Scan for the cell matching the given text and deliver its [x, y] coordinate at center. 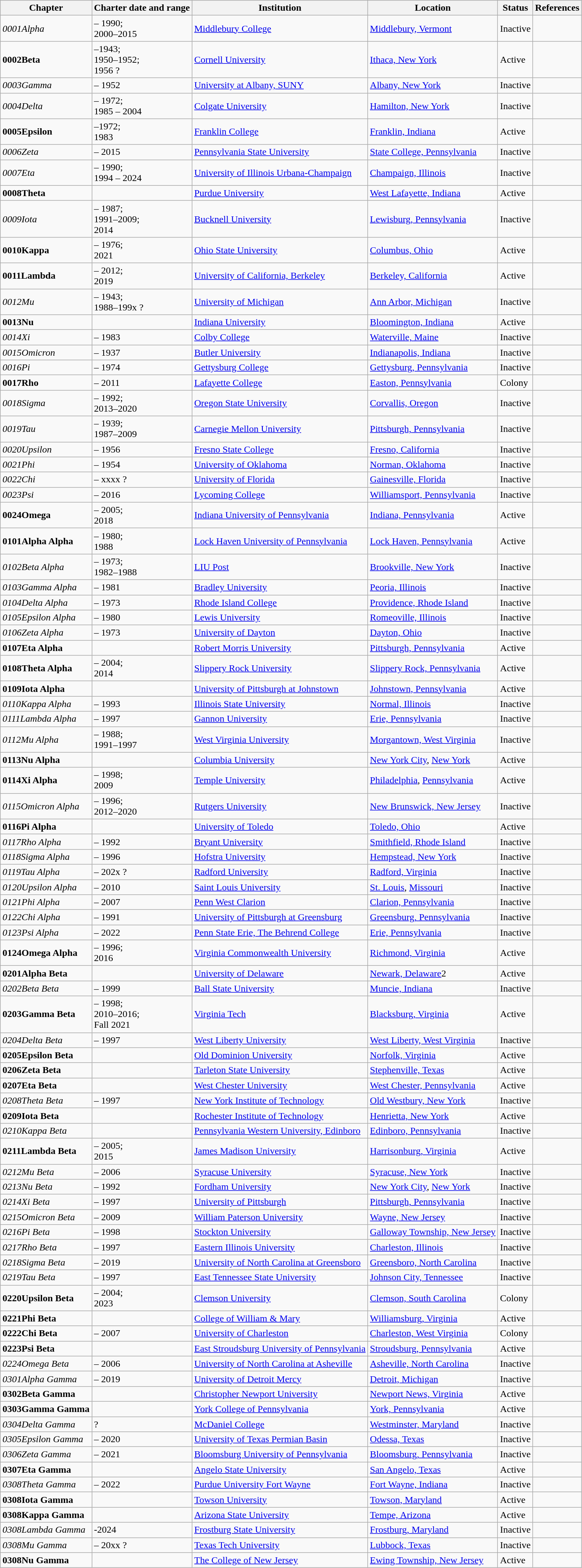
Gettysburg College [280, 368]
0113Nu Alpha [46, 760]
Rochester Institute of Technology [280, 1115]
Colby College [280, 337]
Muncie, Indiana [433, 988]
0118Sigma Alpha [46, 857]
James Madison University [280, 1151]
0116Pi Alpha [46, 826]
Arizona State University [280, 1515]
0201Alpha Beta [46, 973]
Frostburg, Maryland [433, 1530]
Syracuse, New York [433, 1171]
Easton, Pennsylvania [433, 383]
Angelo State University [280, 1470]
0301Alpha Gamma [46, 1379]
Purdue University [280, 193]
University at Albany, SUNY [280, 85]
Clarion, Pennsylvania [433, 902]
Corvallis, Oregon [433, 403]
Lubbock, Texas [433, 1545]
0204Delta Beta [46, 1040]
– 20xx ? [142, 1545]
– 1990;2000–2015 [142, 29]
University of Toledo [280, 826]
LIU Post [280, 567]
Ohio State University [280, 250]
– 2020 [142, 1439]
Radford, Virginia [433, 872]
Chapter [46, 8]
– 1937 [142, 353]
Indiana, Pennsylvania [433, 515]
Ewing Township, New Jersey [433, 1560]
– 1998;2010–2016;Fall 2021 [142, 1014]
0017Rho [46, 383]
York College of Pennsylvania [280, 1409]
– 1996 [142, 857]
0119Tau Alpha [46, 872]
0105Epsilon Alpha [46, 618]
0308Lambda Gamma [46, 1530]
Lock Haven, Pennsylvania [433, 541]
West Lafayette, Indiana [433, 193]
Colgate University [280, 106]
Bradley University [280, 587]
St. Louis, Missouri [433, 887]
– 1954 [142, 464]
0115Omicron Alpha [46, 806]
– 2015 [142, 152]
0009Iota [46, 219]
Fordham University [280, 1187]
Location [433, 8]
McDaniel College [280, 1424]
– 1980 [142, 618]
Cornell University [280, 60]
Charleston, Illinois [433, 1247]
Peoria, Illinois [433, 587]
0008Theta [46, 193]
Saint Louis University [280, 887]
Hamilton, New York [433, 106]
Bucknell University [280, 219]
The College of New Jersey [280, 1560]
University of Detroit Mercy [280, 1379]
– 1980;1988 [142, 541]
0110Kappa Alpha [46, 704]
Greensboro, North Carolina [433, 1262]
0207Eta Beta [46, 1085]
Hempstead, New York [433, 857]
– 2004;2023 [142, 1298]
Waterville, Maine [433, 337]
–1972;1983 [142, 132]
Charter date and range [142, 8]
San Angelo, Texas [433, 1470]
Wayne, New Jersey [433, 1217]
–1943;1950–1952;1956 ? [142, 60]
University of Michigan [280, 302]
Albany, New York [433, 85]
Indiana University of Pennsylvania [280, 515]
– 2021 [142, 1454]
Christopher Newport University [280, 1394]
Old Dominion University [280, 1055]
Romeoville, Illinois [433, 618]
University of Delaware [280, 973]
– 1983 [142, 337]
Gannon University [280, 719]
0222Chi Beta [46, 1333]
0112Mu Alpha [46, 739]
Tempe, Arizona [433, 1515]
0004Delta [46, 106]
Ball State University [280, 988]
Lock Haven University of Pennsylvania [280, 541]
Franklin College [280, 132]
Fresno, California [433, 449]
University of Illinois Urbana-Champaign [280, 172]
0308Iota Gamma [46, 1500]
0307Eta Gamma [46, 1470]
Butler University [280, 353]
University of Texas Permian Basin [280, 1439]
0022Chi [46, 480]
0123Psi Alpha [46, 932]
0104Delta Alpha [46, 602]
Ann Arbor, Michigan [433, 302]
Syracuse University [280, 1171]
0216Pi Beta [46, 1232]
– 1996;2016 [142, 953]
Morgantown, West Virginia [433, 739]
Bloomsburg University of Pennsylvania [280, 1454]
West Chester University [280, 1085]
0223Psi Beta [46, 1348]
Providence, Rhode Island [433, 602]
– 2005;2015 [142, 1151]
– xxxx ? [142, 480]
East Tennessee State University [280, 1277]
Temple University [280, 780]
0308Theta Gamma [46, 1485]
University of North Carolina at Asheville [280, 1364]
0308Kappa Gamma [46, 1515]
Towson University [280, 1500]
Fresno State College [280, 449]
0219Tau Beta [46, 1277]
– 1939;1987–2009 [142, 429]
0210Kappa Beta [46, 1131]
Carnegie Mellon University [280, 429]
Brookville, New York [433, 567]
– 1981 [142, 587]
0121Phi Alpha [46, 902]
Clemson, South Carolina [433, 1298]
– 1996;2012–2020 [142, 806]
University of California, Berkeley [280, 275]
0016Pi [46, 368]
Gettysburg, Pennsylvania [433, 368]
0217Rho Beta [46, 1247]
Robert Morris University [280, 648]
Bloomsburg, Pennsylvania [433, 1454]
Berkeley, California [433, 275]
Rhode Island College [280, 602]
Westminster, Maryland [433, 1424]
0014Xi [46, 337]
Indianapolis, Indiana [433, 353]
0003Gamma [46, 85]
0103Gamma Alpha [46, 587]
Frostburg State University [280, 1530]
Old Westbury, New York [433, 1100]
– 1974 [142, 368]
0021Phi [46, 464]
Williamsport, Pennsylvania [433, 495]
Towson, Maryland [433, 1500]
– 1991 [142, 917]
0001Alpha [46, 29]
Clemson University [280, 1298]
0011Lambda [46, 275]
West Liberty University [280, 1040]
Tarleton State University [280, 1070]
Bryant University [280, 842]
0015Omicron [46, 353]
0303Gamma Gamma [46, 1409]
0122Chi Alpha [46, 917]
Henrietta, New York [433, 1115]
0019Tau [46, 429]
– 1976;2021 [142, 250]
Johnson City, Tennessee [433, 1277]
Blacksburg, Virginia [433, 1014]
0308Mu Gamma [46, 1545]
Champaign, Illinois [433, 172]
Lewis University [280, 618]
0111Lambda Alpha [46, 719]
Columbia University [280, 760]
0205Epsilon Beta [46, 1055]
0101Alpha Alpha [46, 541]
0007Eta [46, 172]
– 1999 [142, 988]
– 2010 [142, 887]
Williamsburg, Virginia [433, 1318]
Johnstown, Pennsylvania [433, 689]
University of Dayton [280, 633]
0106Zeta Alpha [46, 633]
Newport News, Virginia [433, 1394]
0213Nu Beta [46, 1187]
Gainesville, Florida [433, 480]
William Paterson University [280, 1217]
Bloomington, Indiana [433, 322]
Franklin, Indiana [433, 132]
0002Beta [46, 60]
Eastern Illinois University [280, 1247]
Lafayette College [280, 383]
University of Charleston [280, 1333]
0124Omega Alpha [46, 953]
0109Iota Alpha [46, 689]
– 1992;2013–2020 [142, 403]
0024Omega [46, 515]
– 1998;2009 [142, 780]
Radford University [280, 872]
East Stroudsburg University of Pennsylvania [280, 1348]
Newark, Delaware2 [433, 973]
0305Epsilon Gamma [46, 1439]
Greensburg, Pennsylvania [433, 917]
College of William & Mary [280, 1318]
Virginia Commonwealth University [280, 953]
0005Epsilon [46, 132]
0102Beta Alpha [46, 567]
0114Xi Alpha [46, 780]
Edinboro, Pennsylvania [433, 1131]
Columbus, Ohio [433, 250]
0117Rho Alpha [46, 842]
Purdue University Fort Wayne [280, 1485]
0212Mu Beta [46, 1171]
Detroit, Michigan [433, 1379]
– 2004;2014 [142, 668]
Charleston, West Virginia [433, 1333]
Dayton, Ohio [433, 633]
Normal, Illinois [433, 704]
– 1972;1985 – 2004 [142, 106]
Hofstra University [280, 857]
Richmond, Virginia [433, 953]
0202Beta Beta [46, 988]
– 202x ? [142, 872]
State College, Pennsylvania [433, 152]
0302Beta Gamma [46, 1394]
– 1973;1982–1988 [142, 567]
Status [515, 8]
West Virginia University [280, 739]
0006Zeta [46, 152]
Lycoming College [280, 495]
– 1952 [142, 85]
Institution [280, 8]
Rutgers University [280, 806]
Penn State Erie, The Behrend College [280, 932]
– 2011 [142, 383]
Fort Wayne, Indiana [433, 1485]
Pennsylvania State University [280, 152]
0209Iota Beta [46, 1115]
0208Theta Beta [46, 1100]
0108Theta Alpha [46, 668]
Galloway Township, New Jersey [433, 1232]
0013Nu [46, 322]
Virginia Tech [280, 1014]
Oregon State University [280, 403]
0304Delta Gamma [46, 1424]
Lewisburg, Pennsylvania [433, 219]
0211Lambda Beta [46, 1151]
– 1993 [142, 704]
– 2009 [142, 1217]
0018Sigma [46, 403]
0023Psi [46, 495]
University of Florida [280, 480]
Slippery Rock University [280, 668]
Toledo, Ohio [433, 826]
0215Omicron Beta [46, 1217]
University of Pittsburgh at Greensburg [280, 917]
0218Sigma Beta [46, 1262]
– 1988;1991–1997 [142, 739]
– 1998 [142, 1232]
– 1987;1991–2009;2014 [142, 219]
0120Upsilon Alpha [46, 887]
Illinois State University [280, 704]
0224Omega Beta [46, 1364]
0203Gamma Beta [46, 1014]
0306Zeta Gamma [46, 1454]
0221Phi Beta [46, 1318]
New York Institute of Technology [280, 1100]
West Chester, Pennsylvania [433, 1085]
– 2012;2019 [142, 275]
Stockton University [280, 1232]
Norman, Oklahoma [433, 464]
Asheville, North Carolina [433, 1364]
Smithfield, Rhode Island [433, 842]
0107Eta Alpha [46, 648]
University of Oklahoma [280, 464]
West Liberty, West Virginia [433, 1040]
University of Pittsburgh [280, 1202]
Slippery Rock, Pennsylvania [433, 668]
Stephenville, Texas [433, 1070]
Ithaca, New York [433, 60]
Penn West Clarion [280, 902]
Texas Tech University [280, 1545]
University of Pittsburgh at Johnstown [280, 689]
Philadelphia, Pennsylvania [433, 780]
Odessa, Texas [433, 1439]
-2024 [142, 1530]
Middlebury College [280, 29]
Middlebury, Vermont [433, 29]
Harrisonburg, Virginia [433, 1151]
York, Pennsylvania [433, 1409]
– 1956 [142, 449]
New Brunswick, New Jersey [433, 806]
0206Zeta Beta [46, 1070]
0010Kappa [46, 250]
– 1943;1988–199x ? [142, 302]
0020Upsilon [46, 449]
Norfolk, Virginia [433, 1055]
0012Mu [46, 302]
– 2005;2018 [142, 515]
Indiana University [280, 322]
University of North Carolina at Greensboro [280, 1262]
Stroudsburg, Pennsylvania [433, 1348]
– 1990;1994 – 2024 [142, 172]
– 2016 [142, 495]
0214Xi Beta [46, 1202]
Pennsylvania Western University, Edinboro [280, 1131]
References [557, 8]
? [142, 1424]
0220Upsilon Beta [46, 1298]
0308Nu Gamma [46, 1560]
